Pinpoint the cell where the given text exists, returning its [x, y] midpoint coordinate. 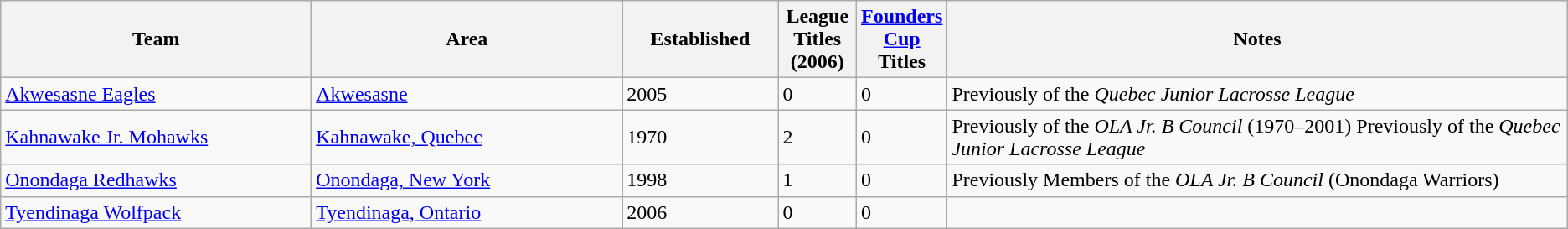
1970 [700, 138]
Kahnawake Jr. Mohawks [156, 138]
Established [700, 39]
2006 [700, 212]
Akwesasne Eagles [156, 94]
Previously Members of the OLA Jr. B Council (Onondaga Warriors) [1257, 180]
Previously of the OLA Jr. B Council (1970–2001) Previously of the Quebec Junior Lacrosse League [1257, 138]
Notes [1257, 39]
Onondaga, New York [467, 180]
Team [156, 39]
1998 [700, 180]
1 [818, 180]
Onondaga Redhawks [156, 180]
2005 [700, 94]
Area [467, 39]
League Titles (2006) [818, 39]
Founders Cup Titles [901, 39]
2 [818, 138]
Tyendinaga, Ontario [467, 212]
Akwesasne [467, 94]
Tyendinaga Wolfpack [156, 212]
Previously of the Quebec Junior Lacrosse League [1257, 94]
Kahnawake, Quebec [467, 138]
